Extract the [X, Y] coordinate from the center of the cell holding the provided text.  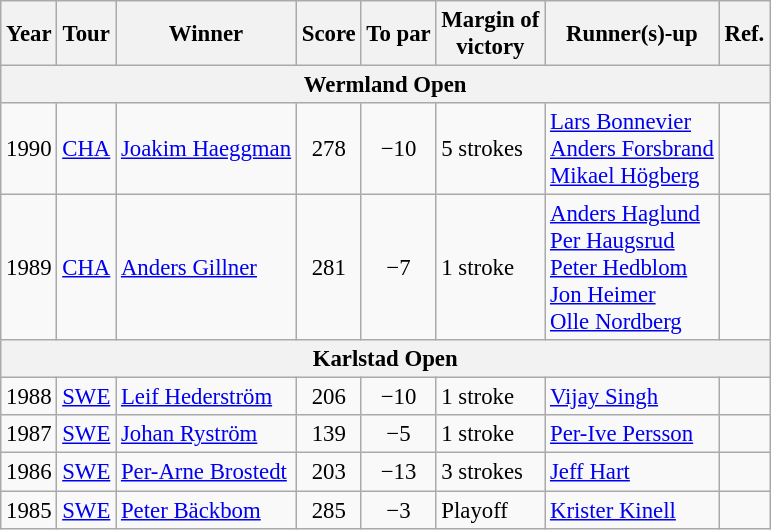
−3 [398, 510]
Krister Kinell [632, 510]
−13 [398, 472]
3 strokes [490, 472]
Wermland Open [386, 85]
1987 [29, 435]
Lars Bonnevier Anders Forsbrand Mikael Högberg [632, 149]
139 [328, 435]
Joakim Haeggman [206, 149]
Jeff Hart [632, 472]
Per-Arne Brostedt [206, 472]
Anders Haglund Per Haugsrud Peter Hedblom Jon Heimer Olle Nordberg [632, 268]
Vijay Singh [632, 397]
Winner [206, 34]
203 [328, 472]
1988 [29, 397]
1986 [29, 472]
Leif Hederström [206, 397]
Tour [86, 34]
Runner(s)-up [632, 34]
Score [328, 34]
206 [328, 397]
Karlstad Open [386, 359]
1989 [29, 268]
278 [328, 149]
Playoff [490, 510]
Ref. [744, 34]
285 [328, 510]
1990 [29, 149]
Margin ofvictory [490, 34]
Year [29, 34]
5 strokes [490, 149]
−5 [398, 435]
Anders Gillner [206, 268]
Peter Bäckbom [206, 510]
−7 [398, 268]
Johan Ryström [206, 435]
1985 [29, 510]
281 [328, 268]
To par [398, 34]
Per-Ive Persson [632, 435]
